Determine the (X, Y) coordinate at the center of the cell enclosing the given text.  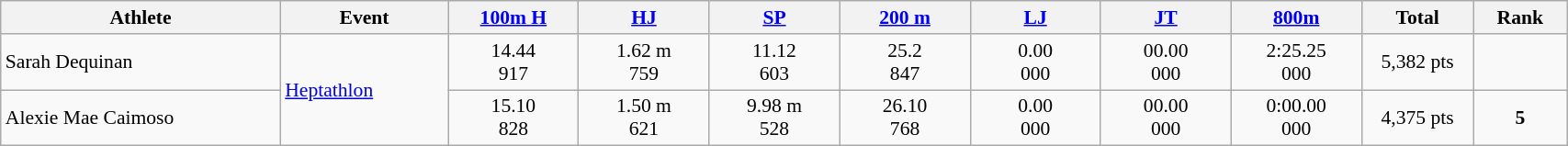
14.44 917 (513, 62)
25.2 847 (905, 62)
26.10 768 (905, 118)
4,375 pts (1417, 118)
9.98 m 528 (774, 118)
1.62 m 759 (644, 62)
15.10 828 (513, 118)
0:00.00 000 (1296, 118)
100m H (513, 17)
2:25.25 000 (1296, 62)
1.50 m 621 (644, 118)
Rank (1520, 17)
Total (1417, 17)
HJ (644, 17)
800m (1296, 17)
LJ (1035, 17)
Event (364, 17)
5 (1520, 118)
Sarah Dequinan (141, 62)
200 m (905, 17)
5,382 pts (1417, 62)
Athlete (141, 17)
SP (774, 17)
Alexie Mae Caimoso (141, 118)
JT (1166, 17)
11.12 603 (774, 62)
Heptathlon (364, 90)
